Extract the (x, y) coordinate from the center of the cell holding the provided text.  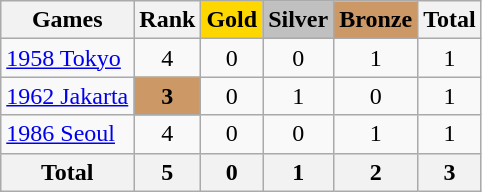
Silver (298, 20)
1986 Seoul (68, 134)
Bronze (376, 20)
Gold (232, 20)
2 (376, 172)
Rank (168, 20)
1962 Jakarta (68, 96)
1958 Tokyo (68, 58)
5 (168, 172)
Games (68, 20)
